Find where the given text appears and provide that cell's center as [X, Y] coordinate. 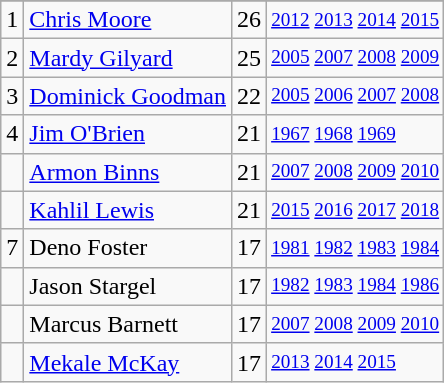
1967 1968 1969 [356, 134]
1981 1982 1983 1984 [356, 248]
Kahlil Lewis [128, 210]
Deno Foster [128, 248]
1982 1983 1984 1986 [356, 286]
3 [12, 96]
Chris Moore [128, 20]
22 [250, 96]
4 [12, 134]
2005 2007 2008 2009 [356, 58]
2015 2016 2017 2018 [356, 210]
Armon Binns [128, 172]
26 [250, 20]
Dominick Goodman [128, 96]
Jason Stargel [128, 286]
7 [12, 248]
1 [12, 20]
Jim O'Brien [128, 134]
2012 2013 2014 2015 [356, 20]
Marcus Barnett [128, 324]
2005 2006 2007 2008 [356, 96]
2013 2014 2015 [356, 362]
25 [250, 58]
Mekale McKay [128, 362]
Mardy Gilyard [128, 58]
2 [12, 58]
